Search for the cell housing the specified text and yield its (X, Y) center coordinate. 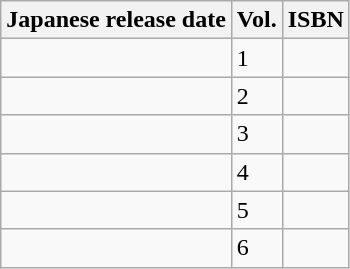
1 (256, 58)
Japanese release date (116, 20)
3 (256, 134)
ISBN (316, 20)
5 (256, 210)
2 (256, 96)
6 (256, 248)
4 (256, 172)
Vol. (256, 20)
